Capture the cell that displays the provided text and extract its (x, y) central coordinate. 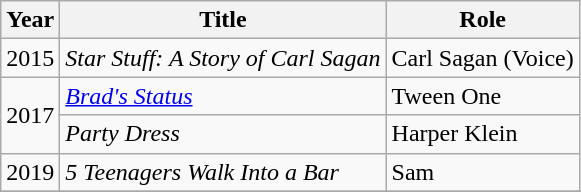
Brad's Status (223, 96)
Party Dress (223, 134)
Sam (482, 172)
Carl Sagan (Voice) (482, 58)
Role (482, 20)
Star Stuff: A Story of Carl Sagan (223, 58)
Title (223, 20)
2015 (30, 58)
Year (30, 20)
2019 (30, 172)
Tween One (482, 96)
Harper Klein (482, 134)
5 Teenagers Walk Into a Bar (223, 172)
2017 (30, 115)
